Scan for the cell matching the given text and deliver its (X, Y) coordinate at center. 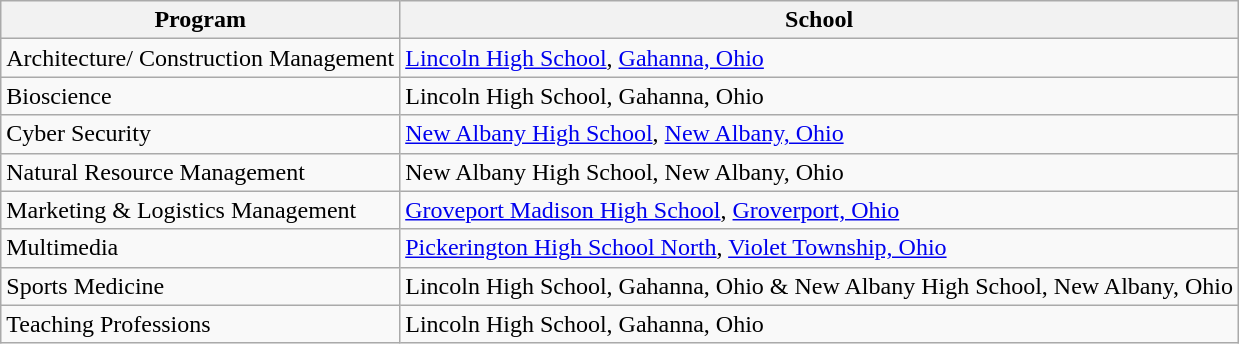
Bioscience (200, 96)
Pickerington High School North, Violet Township, Ohio (820, 248)
Groveport Madison High School, Groverport, Ohio (820, 210)
Cyber Security (200, 134)
Sports Medicine (200, 286)
Lincoln High School, Gahanna, Ohio & New Albany High School, New Albany, Ohio (820, 286)
Program (200, 20)
School (820, 20)
Teaching Professions (200, 324)
Multimedia (200, 248)
Natural Resource Management (200, 172)
Architecture/ Construction Management (200, 58)
Marketing & Logistics Management (200, 210)
